Locate the cell with the specified text and output its [X, Y] center coordinate. 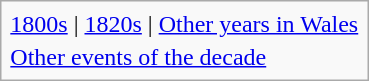
1800s | 1820s | Other years in Wales [184, 24]
Other events of the decade [184, 57]
